Locate the cell with the specified text and output its [x, y] center coordinate. 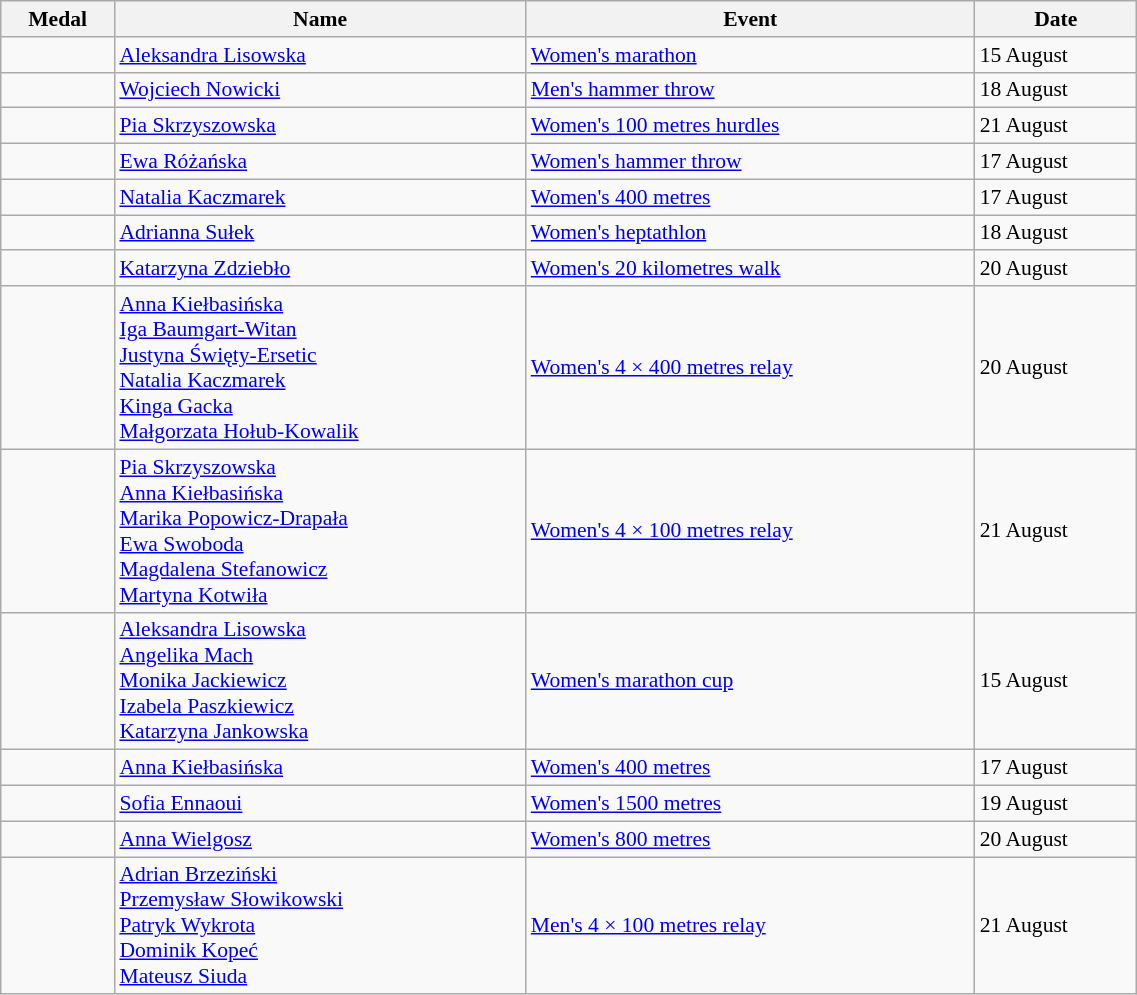
Women's 20 kilometres walk [750, 269]
Anna Kiełbasińska Iga Baumgart-Witan Justyna Święty-Ersetic Natalia KaczmarekKinga Gacka Małgorzata Hołub-Kowalik [320, 368]
19 August [1056, 804]
Women's marathon cup [750, 681]
Name [320, 19]
Women's 4 × 100 metres relay [750, 530]
Women's 800 metres [750, 839]
Men's hammer throw [750, 90]
Adrianna Sułek [320, 233]
Natalia Kaczmarek [320, 197]
Women's marathon [750, 55]
Medal [58, 19]
Women's heptathlon [750, 233]
Anna Kiełbasińska [320, 768]
Aleksandra LisowskaAngelika MachMonika JackiewiczIzabela PaszkiewiczKatarzyna Jankowska [320, 681]
Adrian Brzeziński Przemysław Słowikowski Patryk Wykrota Dominik Kopeć Mateusz Siuda [320, 926]
Aleksandra Lisowska [320, 55]
Katarzyna Zdziebło [320, 269]
Women's 100 metres hurdles [750, 126]
Date [1056, 19]
Event [750, 19]
Ewa Różańska [320, 162]
Sofia Ennaoui [320, 804]
Women's 1500 metres [750, 804]
Wojciech Nowicki [320, 90]
Women's 4 × 400 metres relay [750, 368]
Men's 4 × 100 metres relay [750, 926]
Anna Wielgosz [320, 839]
Pia Skrzyszowska Anna Kiełbasińska Marika Popowicz-Drapała Ewa Swoboda Magdalena StefanowiczMartyna Kotwiła [320, 530]
Pia Skrzyszowska [320, 126]
Women's hammer throw [750, 162]
